From the cell containing the given text, extract its center point as [x, y] coordinate. 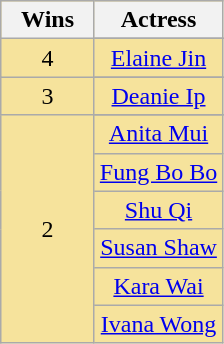
Actress [158, 20]
Deanie Ip [158, 96]
4 [48, 58]
Susan Shaw [158, 248]
Fung Bo Bo [158, 172]
Shu Qi [158, 210]
2 [48, 229]
3 [48, 96]
Kara Wai [158, 286]
Ivana Wong [158, 324]
Wins [48, 20]
Elaine Jin [158, 58]
Anita Mui [158, 134]
